Provide the (X, Y) coordinate of the cell's center where the given text is located.  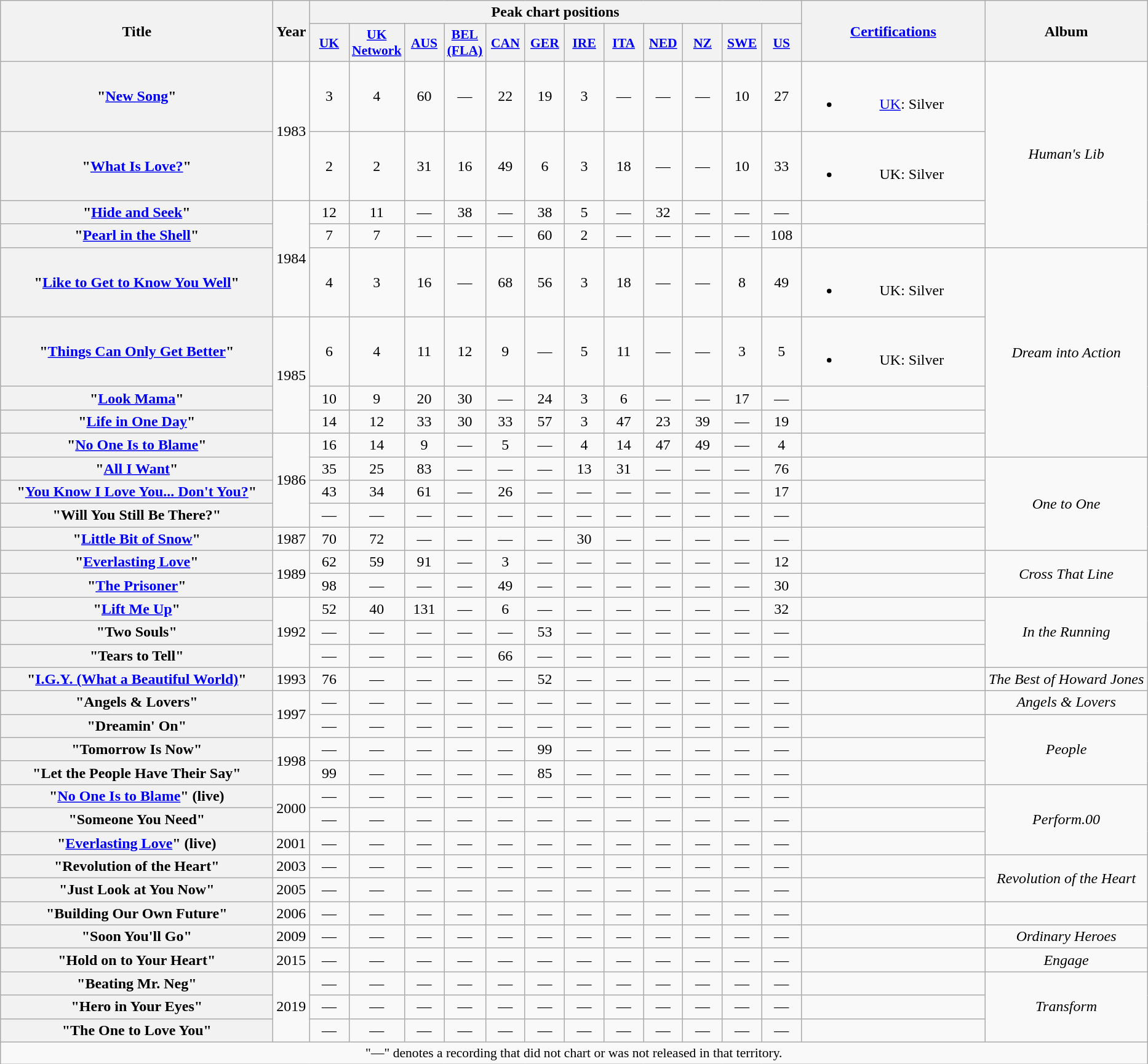
83 (424, 468)
62 (329, 562)
One to One (1066, 503)
"All I Want" (137, 468)
61 (424, 492)
2009 (292, 937)
20 (424, 398)
"No One Is to Blame" (137, 445)
"Beating Mr. Neg" (137, 983)
1987 (292, 539)
"Little Bit of Snow" (137, 539)
56 (544, 282)
AUS (424, 43)
"Like to Get to Know You Well" (137, 282)
72 (377, 539)
Cross That Line (1066, 574)
"No One Is to Blame" (live) (137, 796)
1984 (292, 258)
ITA (624, 43)
NED (663, 43)
NZ (703, 43)
"Hero in Your Eyes" (137, 1007)
70 (329, 539)
2003 (292, 867)
2006 (292, 913)
1986 (292, 480)
53 (544, 632)
2001 (292, 843)
Transform (1066, 1007)
Year (292, 31)
SWE (742, 43)
"Let the People Have Their Say" (137, 772)
1983 (292, 131)
"The One to Love You" (137, 1030)
Engage (1066, 960)
"Soon You'll Go" (137, 937)
85 (544, 772)
Revolution of the Heart (1066, 878)
22 (505, 96)
98 (329, 586)
1997 (292, 714)
8 (742, 282)
"Will You Still Be There?" (137, 515)
"Look Mama" (137, 398)
In the Running (1066, 632)
"The Prisoner" (137, 586)
People (1066, 749)
2000 (292, 808)
"Tomorrow Is Now" (137, 749)
131 (424, 609)
"Pearl in the Shell" (137, 236)
43 (329, 492)
1998 (292, 761)
CAN (505, 43)
27 (781, 96)
Certifications (893, 31)
"Life in One Day" (137, 421)
"New Song" (137, 96)
26 (505, 492)
"Two Souls" (137, 632)
"Someone You Need" (137, 819)
Peak chart positions (555, 12)
GER (544, 43)
2019 (292, 1007)
57 (544, 421)
"—" denotes a recording that did not chart or was not released in that territory. (574, 1053)
68 (505, 282)
"Lift Me Up" (137, 609)
1989 (292, 574)
Title (137, 31)
BEL(FLA) (465, 43)
25 (377, 468)
US (781, 43)
2015 (292, 960)
Dream into Action (1066, 352)
"Revolution of the Heart" (137, 867)
35 (329, 468)
UK Network (377, 43)
2005 (292, 890)
"Hide and Seek" (137, 212)
34 (377, 492)
"Dreamin' On" (137, 726)
1993 (292, 679)
66 (505, 656)
IRE (584, 43)
Perform.00 (1066, 819)
39 (703, 421)
Album (1066, 31)
The Best of Howard Jones (1066, 679)
"Angels & Lovers" (137, 702)
"Things Can Only Get Better" (137, 352)
"You Know I Love You... Don't You?" (137, 492)
23 (663, 421)
"Just Look at You Now" (137, 890)
24 (544, 398)
59 (377, 562)
"Tears to Tell" (137, 656)
UK (329, 43)
91 (424, 562)
"Hold on to Your Heart" (137, 960)
"Building Our Own Future" (137, 913)
"I.G.Y. (What a Beautiful World)" (137, 679)
1992 (292, 632)
108 (781, 236)
Human's Lib (1066, 154)
Angels & Lovers (1066, 702)
"Everlasting Love" (live) (137, 843)
Ordinary Heroes (1066, 937)
1985 (292, 375)
"Everlasting Love" (137, 562)
40 (377, 609)
"What Is Love?" (137, 166)
13 (584, 468)
